Return (X, Y) of the center of cell containing provided text 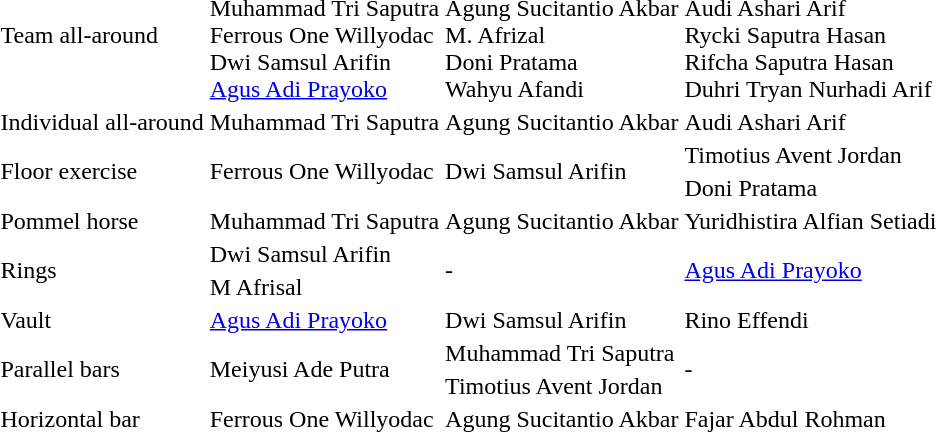
- (562, 270)
Agus Adi Prayoko (324, 320)
M Afrisal (324, 287)
Timotius Avent Jordan (562, 386)
Ferrous One Willyodac (324, 172)
Meiyusi Ade Putra (324, 370)
